Provide the [x, y] coordinate of the cell's center where the given text is located.  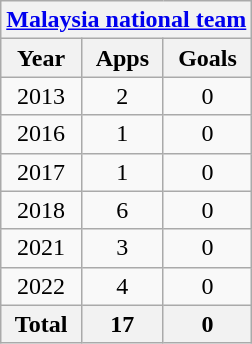
2 [122, 96]
2022 [42, 286]
Year [42, 58]
Malaysia national team [126, 20]
2018 [42, 210]
2021 [42, 248]
17 [122, 324]
4 [122, 286]
Total [42, 324]
2016 [42, 134]
6 [122, 210]
2013 [42, 96]
Apps [122, 58]
2017 [42, 172]
3 [122, 248]
Goals [208, 58]
